Return the (x, y) coordinate for the center point of the cell that contains the specified text.  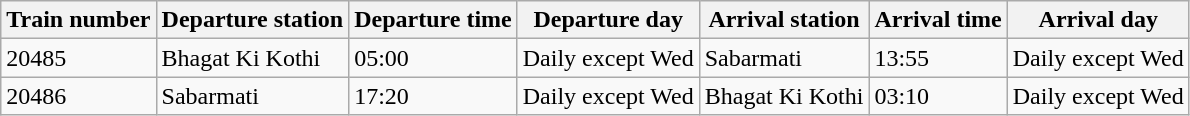
13:55 (938, 58)
Departure day (608, 20)
05:00 (434, 58)
20485 (78, 58)
Departure station (252, 20)
Departure time (434, 20)
17:20 (434, 96)
Train number (78, 20)
Arrival station (784, 20)
Arrival time (938, 20)
Arrival day (1098, 20)
03:10 (938, 96)
20486 (78, 96)
